Provide the (X, Y) coordinate of the cell's center where the given text is located.  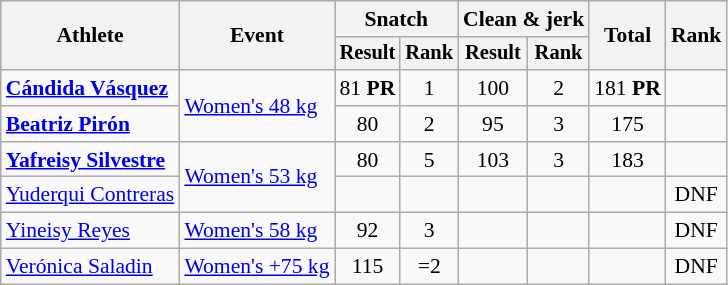
Women's +75 kg (256, 267)
1 (429, 88)
Athlete (90, 36)
Women's 58 kg (256, 231)
Yuderqui Contreras (90, 195)
Women's 53 kg (256, 178)
103 (493, 160)
81 PR (367, 88)
Total (628, 36)
5 (429, 160)
Beatriz Pirón (90, 124)
Yafreisy Silvestre (90, 160)
181 PR (628, 88)
Verónica Saladin (90, 267)
175 (628, 124)
100 (493, 88)
=2 (429, 267)
Snatch (396, 19)
115 (367, 267)
Women's 48 kg (256, 106)
Event (256, 36)
183 (628, 160)
Yineisy Reyes (90, 231)
95 (493, 124)
Clean & jerk (524, 19)
Cándida Vásquez (90, 88)
92 (367, 231)
